Pinpoint the cell where the given text exists, returning its (x, y) midpoint coordinate. 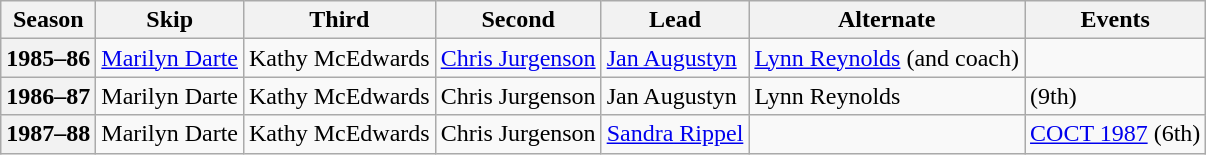
1987–88 (48, 134)
Events (1116, 20)
Sandra Rippel (675, 134)
Season (48, 20)
1986–87 (48, 96)
1985–86 (48, 58)
Skip (170, 20)
Lynn Reynolds (and coach) (887, 58)
Lynn Reynolds (887, 96)
Alternate (887, 20)
(9th) (1116, 96)
Third (339, 20)
Second (518, 20)
Lead (675, 20)
COCT 1987 (6th) (1116, 134)
